Scan for the cell matching the given text and deliver its [x, y] coordinate at center. 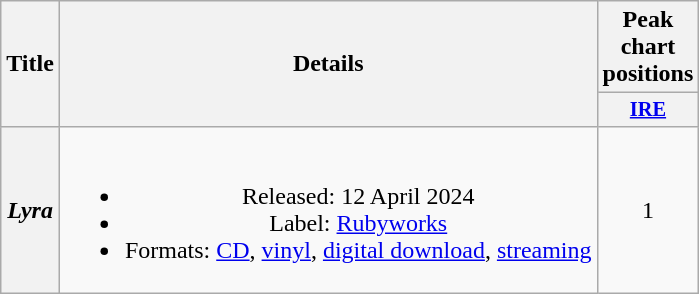
Peak chart positions [648, 47]
Title [30, 64]
Details [328, 64]
Lyra [30, 210]
Released: 12 April 2024Label: RubyworksFormats: CD, vinyl, digital download, streaming [328, 210]
IRE [648, 110]
1 [648, 210]
